Determine the (X, Y) coordinate at the center of the cell enclosing the given text.  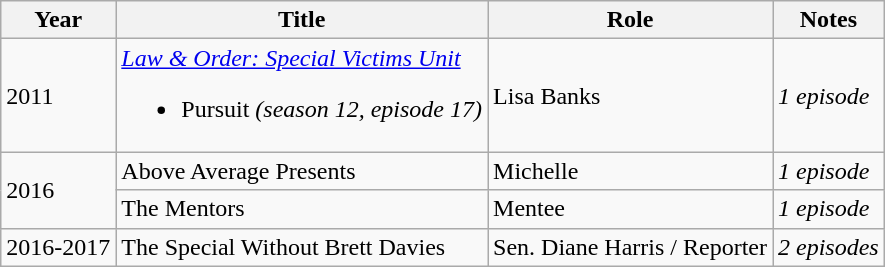
Notes (828, 20)
Title (302, 20)
Law & Order: Special Victims UnitPursuit (season 12, episode 17) (302, 96)
The Mentors (302, 209)
Role (630, 20)
The Special Without Brett Davies (302, 247)
Mentee (630, 209)
Lisa Banks (630, 96)
Sen. Diane Harris / Reporter (630, 247)
2 episodes (828, 247)
2016-2017 (58, 247)
2016 (58, 190)
Michelle (630, 171)
2011 (58, 96)
Year (58, 20)
Above Average Presents (302, 171)
